Search for the cell housing the specified text and yield its (x, y) center coordinate. 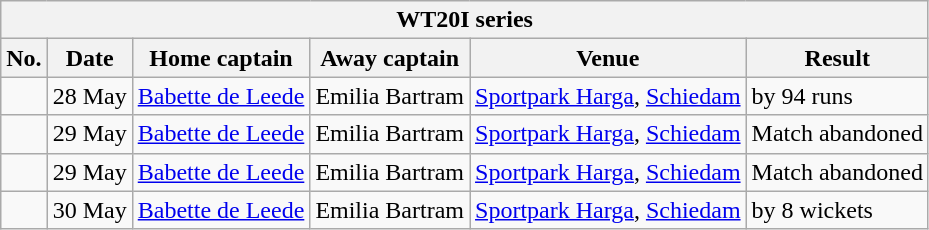
28 May (90, 96)
Home captain (221, 58)
Result (837, 58)
by 8 wickets (837, 210)
30 May (90, 210)
WT20I series (465, 20)
Venue (608, 58)
Away captain (390, 58)
by 94 runs (837, 96)
Date (90, 58)
No. (24, 58)
